Output the (X, Y) coordinate of the center of the cell containing the given text.  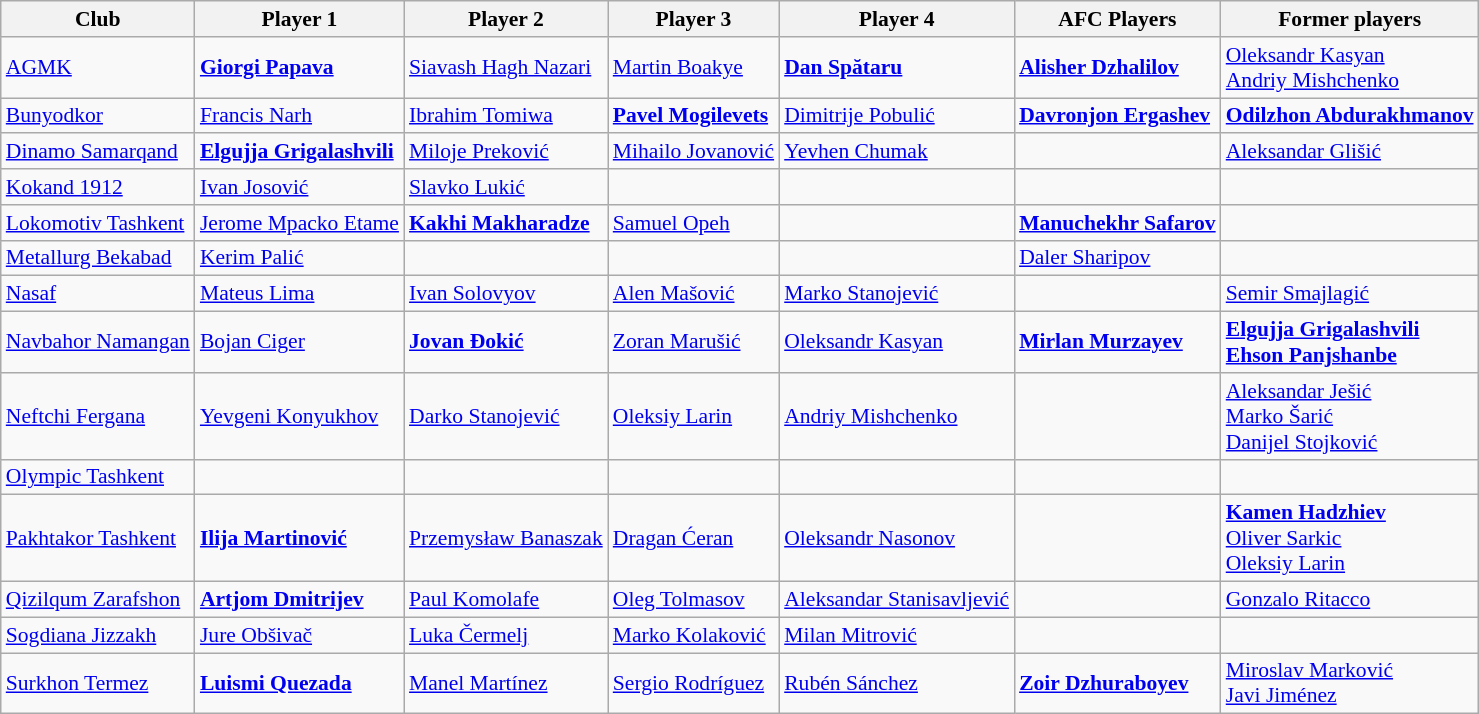
Club (98, 19)
Milan Mitrović (896, 635)
Ivan Josović (300, 187)
Jovan Đokić (506, 342)
Gonzalo Ritacco (1350, 600)
Luismi Quezada (300, 684)
Pavel Mogilevets (694, 116)
Former players (1350, 19)
Lokomotiv Tashkent (98, 223)
Pakhtakor Tashkent (98, 538)
Dragan Ćeran (694, 538)
Rubén Sánchez (896, 684)
Siavash Hagh Nazari (506, 68)
Kakhi Makharadze (506, 223)
Player 4 (896, 19)
Yevgeni Konyukhov (300, 416)
Aleksandar Stanisavljević (896, 600)
Jure Obšivač (300, 635)
Andriy Mishchenko (896, 416)
Luka Čermelj (506, 635)
Oleksiy Larin (694, 416)
Ibrahim Tomiwa (506, 116)
Paul Komolafe (506, 600)
Dinamo Samarqand (98, 152)
Oleg Tolmasov (694, 600)
Kokand 1912 (98, 187)
Mihailo Jovanović (694, 152)
Player 1 (300, 19)
Alisher Dzhalilov (1118, 68)
Elgujja Grigalashvili Ehson Panjshanbe (1350, 342)
Elgujja Grigalashvili (300, 152)
Dimitrije Pobulić (896, 116)
Sergio Rodríguez (694, 684)
Darko Stanojević (506, 416)
Martin Boakye (694, 68)
Semir Smajlagić (1350, 294)
Przemysław Banaszak (506, 538)
Miroslav Marković Javi Jiménez (1350, 684)
Dan Spătaru (896, 68)
Davronjon Ergashev (1118, 116)
Oleksandr Nasonov (896, 538)
Artjom Dmitrijev (300, 600)
Miloje Preković (506, 152)
Marko Kolaković (694, 635)
Alen Mašović (694, 294)
Neftchi Fergana (98, 416)
Aleksandar Ješić Marko Šarić Danijel Stojković (1350, 416)
Odilzhon Abdurakhmanov (1350, 116)
Oleksandr Kasyan (896, 342)
Zoir Dzhuraboyev (1118, 684)
Ilija Martinović (300, 538)
Kamen Hadzhiev Oliver Sarkic Oleksiy Larin (1350, 538)
AGMK (98, 68)
Surkhon Termez (98, 684)
Bojan Ciger (300, 342)
Navbahor Namangan (98, 342)
Nasaf (98, 294)
Sogdiana Jizzakh (98, 635)
AFC Players (1118, 19)
Aleksandar Glišić (1350, 152)
Manuchekhr Safarov (1118, 223)
Daler Sharipov (1118, 258)
Mirlan Murzayev (1118, 342)
Giorgi Papava (300, 68)
Zoran Marušić (694, 342)
Oleksandr Kasyan Andriy Mishchenko (1350, 68)
Mateus Lima (300, 294)
Bunyodkor (98, 116)
Yevhen Chumak (896, 152)
Qizilqum Zarafshon (98, 600)
Metallurg Bekabad (98, 258)
Player 2 (506, 19)
Manel Martínez (506, 684)
Slavko Lukić (506, 187)
Marko Stanojević (896, 294)
Ivan Solovyov (506, 294)
Jerome Mpacko Etame (300, 223)
Kerim Palić (300, 258)
Samuel Opeh (694, 223)
Francis Narh (300, 116)
Player 3 (694, 19)
Olympic Tashkent (98, 477)
